Identify which cell holds the provided text, then report its [x, y] central coordinate. 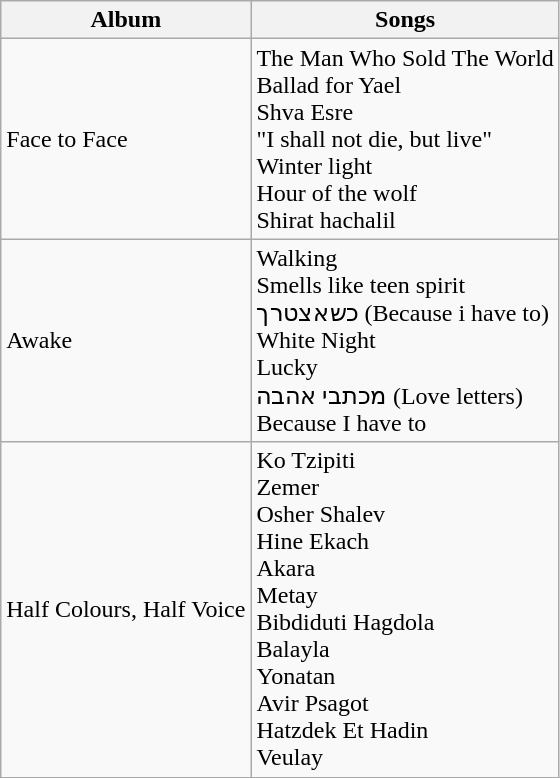
Awake [126, 340]
Walking Smells like teen spirit כשאצטרך (Because i have to) White Night Lucky מכתבי אהבה (Love letters) Because I have to [405, 340]
Half Colours, Half Voice [126, 610]
Songs [405, 20]
Face to Face [126, 139]
Album [126, 20]
The Man Who Sold The World Ballad for Yael Shva Esre "I shall not die, but live" Winter light Hour of the wolf Shirat hachalil [405, 139]
Ko Tzipiti Zemer Osher Shalev Hine Ekach Akara Metay Bibdiduti Hagdola Balayla Yonatan Avir Psagot Hatzdek Et Hadin Veulay [405, 610]
